Pinpoint the cell where the given text exists, returning its [x, y] midpoint coordinate. 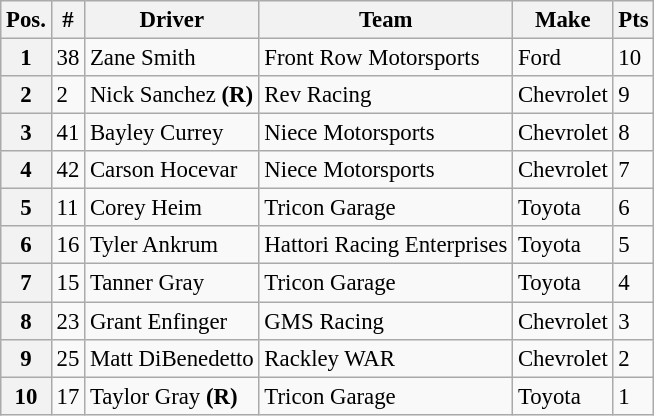
Rev Racing [386, 95]
Bayley Currey [172, 133]
Front Row Motorsports [386, 58]
Team [386, 20]
Pos. [26, 20]
25 [68, 358]
Rackley WAR [386, 358]
Driver [172, 20]
Ford [563, 58]
Taylor Gray (R) [172, 396]
Corey Heim [172, 208]
38 [68, 58]
Tanner Gray [172, 283]
Carson Hocevar [172, 170]
15 [68, 283]
16 [68, 245]
17 [68, 396]
Matt DiBenedetto [172, 358]
Tyler Ankrum [172, 245]
Nick Sanchez (R) [172, 95]
11 [68, 208]
# [68, 20]
Hattori Racing Enterprises [386, 245]
Zane Smith [172, 58]
42 [68, 170]
Grant Enfinger [172, 321]
41 [68, 133]
Make [563, 20]
23 [68, 321]
GMS Racing [386, 321]
Pts [634, 20]
